Extract the (X, Y) coordinate from the center of the cell holding the provided text.  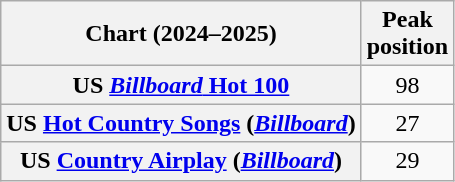
Peakposition (407, 34)
98 (407, 85)
US Country Airplay (Billboard) (181, 161)
Chart (2024–2025) (181, 34)
US Billboard Hot 100 (181, 85)
29 (407, 161)
27 (407, 123)
US Hot Country Songs (Billboard) (181, 123)
